Search for the cell housing the specified text and yield its (x, y) center coordinate. 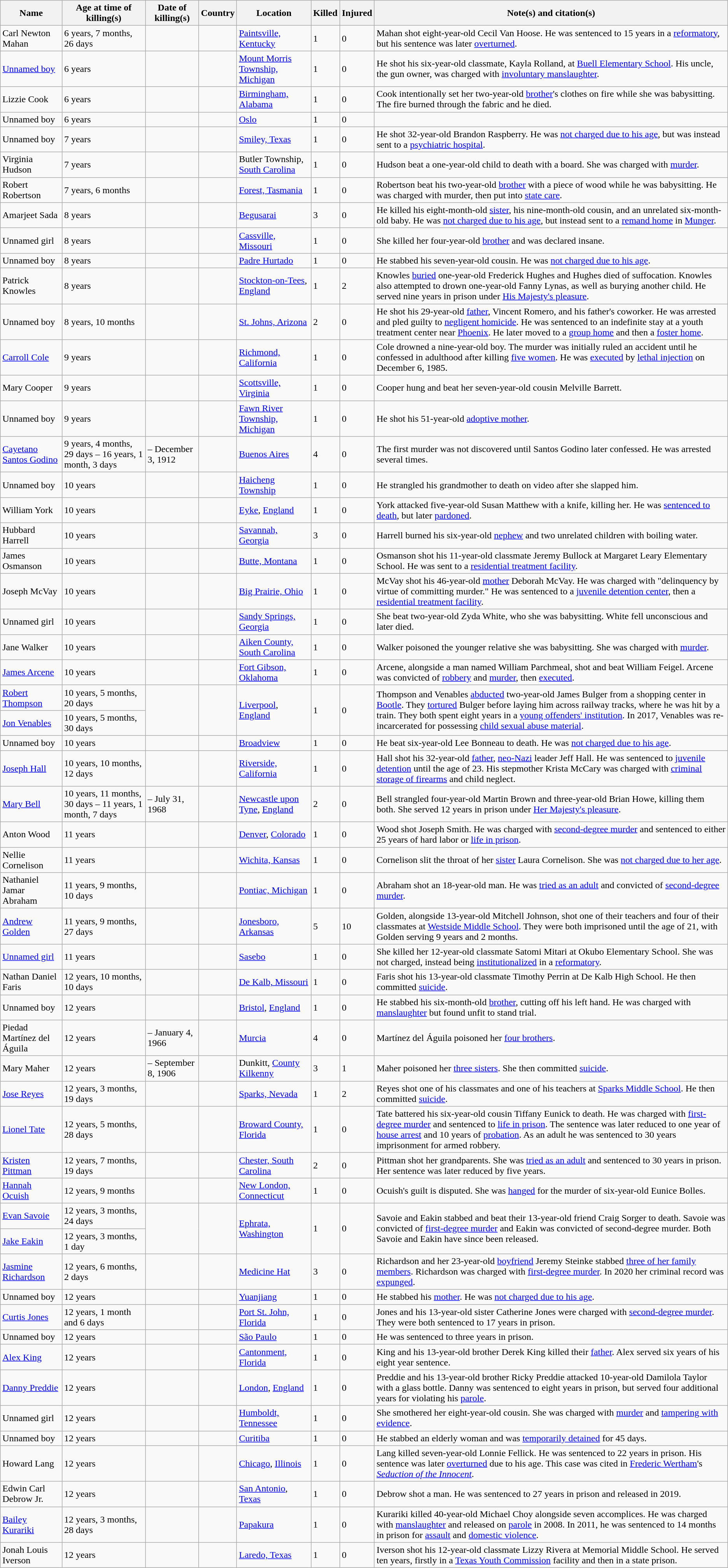
10 years, 10 months, 12 days (103, 768)
Papakura (274, 1524)
Cassville, Missouri (274, 240)
Jones and his 13-year-old sister Catherine Jones were charged with second-degree murder. They were both sentenced to 17 years in prison. (551, 1317)
Laredo, Texas (274, 1555)
12 years, 6 months, 2 days (103, 1272)
Oslo (274, 119)
He stabbed an elderly woman and was temporarily detained for 45 days. (551, 1438)
San Antonio, Texas (274, 1494)
Begusarai (274, 215)
Martínez del Águila poisoned her four brothers. (551, 1038)
Lionel Tate (31, 1130)
She beat two-year-old Zyda White, who she was babysitting. White fell unconscious and later died. (551, 622)
Debrow shot a man. He was sentenced to 27 years in prison and released in 2019. (551, 1494)
Eyke, England (274, 510)
St. Johns, Arizona (274, 322)
Pontiac, Michigan (274, 891)
São Paulo (274, 1337)
Riverside, California (274, 768)
Nellie Cornelison (31, 860)
Butte, Montana (274, 560)
He stabbed his six-month-old brother, cutting off his left hand. He was charged with manslaughter but found unfit to stand trial. (551, 1008)
Howard Lang (31, 1463)
Wood shot Joseph Smith. He was charged with second-degree murder and sentenced to either 25 years of hard labor or life in prison. (551, 835)
Evan Savoie (31, 1216)
– September 8, 1906 (172, 1068)
Sasebo (274, 957)
– July 31, 1968 (172, 804)
She smothered her eight-year-old cousin. She was charged with murder and tampering with evidence. (551, 1418)
Virginia Hudson (31, 165)
Danny Preddie (31, 1388)
Jonesboro, Arkansas (274, 926)
Kristen Pittman (31, 1165)
Fort Gibson, Oklahoma (274, 672)
Mary Cooper (31, 388)
12 years, 7 months, 19 days (103, 1165)
Broward County, Florida (274, 1130)
Sandy Springs, Georgia (274, 622)
Mahan shot eight-year-old Cecil Van Hoose. He was sentenced to 15 years in a reformatory, but his sentence was later overturned. (551, 38)
Broadview (274, 743)
Yuanjiang (274, 1297)
– January 4, 1966 (172, 1038)
Name (31, 13)
Savannah, Georgia (274, 536)
James Arcene (31, 672)
Edwin Carl Debrow Jr. (31, 1494)
James Osmanson (31, 560)
Cornelison slit the throat of her sister Laura Cornelison. She was not charged due to her age. (551, 860)
Arcene, alongside a man named William Parchmeal, shot and beat William Feigel. Arcene was convicted of robbery and murder, then executed. (551, 672)
Ocuish's guilt is disputed. She was hanged for the murder of six-year-old Eunice Bolles. (551, 1190)
King and his 13-year-old brother Derek King killed their father. Alex served six years of his eight year sentence. (551, 1357)
Big Prairie, Ohio (274, 591)
He stabbed his seven-year-old cousin. He was not charged due to his age. (551, 260)
Bailey Kurariki (31, 1524)
Fawn River Township, Michigan (274, 419)
Dunkitt, County Kilkenny (274, 1068)
Nathan Daniel Faris (31, 982)
Padre Hurtado (274, 260)
She killed her 12-year-old classmate Satomi Mitari at Okubo Elementary School. She was not charged, instead being institutionalized in a reformatory. (551, 957)
Murcia (274, 1038)
Maher poisoned her three sisters. She then committed suicide. (551, 1068)
Andrew Golden (31, 926)
Alex King (31, 1357)
De Kalb, Missouri (274, 982)
Country (218, 13)
Birmingham, Alabama (274, 100)
Ephrata, Washington (274, 1228)
Hudson beat a one-year-old child to death with a board. She was charged with murder. (551, 165)
– December 3, 1912 (172, 454)
Location (274, 13)
Faris shot his 13-year-old classmate Timothy Perrin at De Kalb High School. He then committed suicide. (551, 982)
12 years, 3 months, 28 days (103, 1524)
Nathaniel Jamar Abraham (31, 891)
Denver, Colorado (274, 835)
Medicine Hat (274, 1272)
He was sentenced to three years in prison. (551, 1337)
Injured (357, 13)
12 years, 3 months, 24 days (103, 1216)
William York (31, 510)
Butler Township, South Carolina (274, 165)
He stabbed his mother. He was not charged due to his age. (551, 1297)
10 years, 11 months, 30 days – 11 years, 1 month, 7 days (103, 804)
Joseph McVay (31, 591)
New London, Connecticut (274, 1190)
Liverpool, England (274, 710)
Chester, South Carolina (274, 1165)
Date of killing(s) (172, 13)
Port St. John, Florida (274, 1317)
Note(s) and citation(s) (551, 13)
12 years, 9 months (103, 1190)
He shot 32-year-old Brandon Raspberry. He was not charged due to his age, but was instead sent to a psychiatric hospital. (551, 139)
Cook intentionally set her two-year-old brother's clothes on fire while she was babysitting. The fire burned through the fabric and he died. (551, 100)
Jon Venables (31, 723)
11 years, 9 months, 10 days (103, 891)
6 years, 7 months, 26 days (103, 38)
10 years, 5 months, 30 days (103, 723)
Pittman shot her grandparents. She was tried as an adult and sentenced to 30 years in prison. Her sentence was later reduced by five years. (551, 1165)
Reyes shot one of his classmates and one of his teachers at Sparks Middle School. He then committed suicide. (551, 1094)
Stockton-on-Tees, England (274, 286)
Wichita, Kansas (274, 860)
5 (325, 926)
10 (357, 926)
London, England (274, 1388)
Curtis Jones (31, 1317)
He shot his six-year-old classmate, Kayla Rolland, at Buell Elementary School. His uncle, the gun owner, was charged with involuntary manslaughter. (551, 69)
Newcastle upon Tyne, England (274, 804)
12 years, 3 months, 19 days (103, 1094)
12 years, 1 month and 6 days (103, 1317)
The first murder was not discovered until Santos Godino later confessed. He was arrested several times. (551, 454)
Hannah Ocuish (31, 1190)
Buenos Aires (274, 454)
Robert Thompson (31, 697)
10 years, 5 months, 20 days (103, 697)
He beat six-year-old Lee Bonneau to death. He was not charged due to his age. (551, 743)
Age at time of killing(s) (103, 13)
Curitiba (274, 1438)
She killed her four-year-old brother and was declared insane. (551, 240)
Jake Eakin (31, 1241)
Mary Bell (31, 804)
Killed (325, 13)
Paintsville, Kentucky (274, 38)
Carroll Cole (31, 358)
Cantonment, Florida (274, 1357)
Smiley, Texas (274, 139)
Abraham shot an 18-year-old man. He was tried as an adult and convicted of second-degree murder. (551, 891)
Hubbard Harrell (31, 536)
8 years, 10 months (103, 322)
Harrell burned his six-year-old nephew and two unrelated children with boiling water. (551, 536)
Humboldt, Tennessee (274, 1418)
Joseph Hall (31, 768)
Bristol, England (274, 1008)
Carl Newton Mahan (31, 38)
Aiken County, South Carolina (274, 647)
Sparks, Nevada (274, 1094)
7 years, 6 months (103, 190)
Mary Maher (31, 1068)
Jane Walker (31, 647)
11 years, 9 months, 27 days (103, 926)
Jasmine Richardson (31, 1272)
Walker poisoned the younger relative she was babysitting. She was charged with murder. (551, 647)
York attacked five-year-old Susan Matthew with a knife, killing her. He was sentenced to death, but later pardoned. (551, 510)
12 years, 10 months, 10 days (103, 982)
Osmanson shot his 11-year-old classmate Jeremy Bullock at Margaret Leary Elementary School. He was sent to a residential treatment facility. (551, 560)
Haicheng Township (274, 485)
Jose Reyes (31, 1094)
Scottsville, Virginia (274, 388)
Robert Robertson (31, 190)
Cayetano Santos Godino (31, 454)
12 years, 3 months, 1 day (103, 1241)
Chicago, Illinois (274, 1463)
9 years, 4 months, 29 days – 16 years, 1 month, 3 days (103, 454)
Robertson beat his two-year-old brother with a piece of wood while he was babysitting. He was charged with murder, then put into state care. (551, 190)
Lizzie Cook (31, 100)
12 years, 5 months, 28 days (103, 1130)
Piedad Martínez del Águila (31, 1038)
Mount Morris Township, Michigan (274, 69)
Forest, Tasmania (274, 190)
He strangled his grandmother to death on video after she slapped him. (551, 485)
Anton Wood (31, 835)
Amarjeet Sada (31, 215)
Patrick Knowles (31, 286)
He shot his 51-year-old adoptive mother. (551, 419)
Richmond, California (274, 358)
Jonah Louis Iverson (31, 1555)
Cooper hung and beat her seven-year-old cousin Melville Barrett. (551, 388)
